Search for the cell housing the specified text and yield its (X, Y) center coordinate. 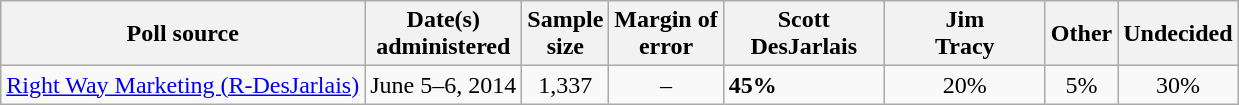
ScottDesJarlais (804, 34)
5% (1081, 85)
Margin oferror (666, 34)
June 5–6, 2014 (444, 85)
Poll source (183, 34)
1,337 (566, 85)
Undecided (1178, 34)
45% (804, 85)
– (666, 85)
30% (1178, 85)
Samplesize (566, 34)
20% (964, 85)
JimTracy (964, 34)
Date(s)administered (444, 34)
Other (1081, 34)
Right Way Marketing (R-DesJarlais) (183, 85)
